Locate the cell with the specified text and output its [x, y] center coordinate. 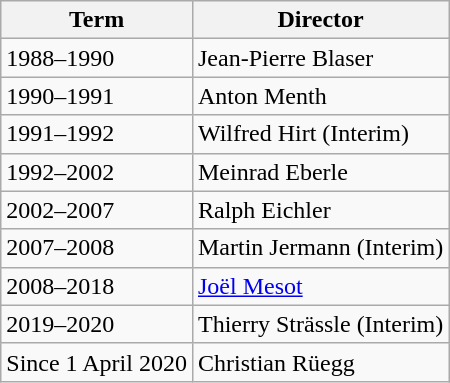
2007–2008 [97, 248]
Thierry Strässle (Interim) [320, 324]
Wilfred Hirt (Interim) [320, 134]
Since 1 April 2020 [97, 362]
Meinrad Eberle [320, 172]
2008–2018 [97, 286]
Jean-Pierre Blaser [320, 58]
Term [97, 20]
Joël Mesot [320, 286]
2002–2007 [97, 210]
2019–2020 [97, 324]
Martin Jermann (Interim) [320, 248]
Ralph Eichler [320, 210]
Christian Rüegg [320, 362]
1988–1990 [97, 58]
1990–1991 [97, 96]
1992–2002 [97, 172]
1991–1992 [97, 134]
Director [320, 20]
Anton Menth [320, 96]
